Scan for the cell matching the given text and deliver its [x, y] coordinate at center. 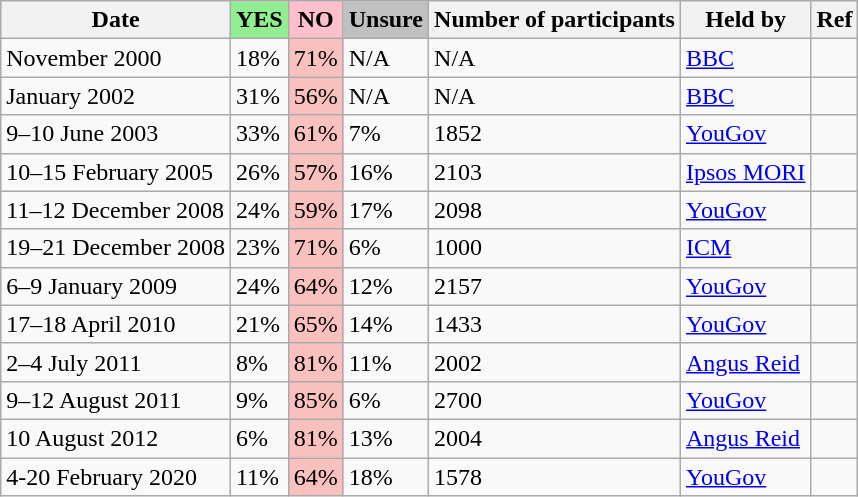
2157 [555, 286]
January 2002 [116, 96]
1578 [555, 477]
7% [386, 134]
17% [386, 210]
ICM [745, 248]
23% [259, 248]
YES [259, 20]
Ipsos MORI [745, 172]
Ref [834, 20]
33% [259, 134]
2098 [555, 210]
31% [259, 96]
19–21 December 2008 [116, 248]
Number of participants [555, 20]
10 August 2012 [116, 438]
November 2000 [116, 58]
9–12 August 2011 [116, 400]
2103 [555, 172]
10–15 February 2005 [116, 172]
Held by [745, 20]
14% [386, 324]
61% [316, 134]
56% [316, 96]
8% [259, 362]
2–4 July 2011 [116, 362]
4-20 February 2020 [116, 477]
2700 [555, 400]
65% [316, 324]
2002 [555, 362]
NO [316, 20]
Unsure [386, 20]
1852 [555, 134]
57% [316, 172]
1433 [555, 324]
59% [316, 210]
13% [386, 438]
9% [259, 400]
6–9 January 2009 [116, 286]
16% [386, 172]
12% [386, 286]
21% [259, 324]
Date [116, 20]
17–18 April 2010 [116, 324]
85% [316, 400]
26% [259, 172]
11–12 December 2008 [116, 210]
1000 [555, 248]
9–10 June 2003 [116, 134]
2004 [555, 438]
